Extract the [x, y] coordinate from the center of the cell holding the provided text.  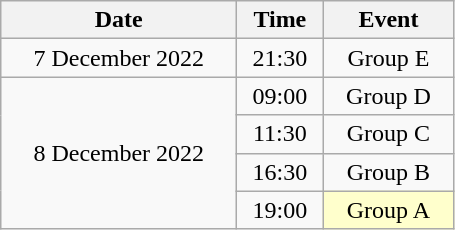
21:30 [280, 58]
7 December 2022 [119, 58]
Time [280, 20]
09:00 [280, 96]
Group B [388, 172]
19:00 [280, 210]
11:30 [280, 134]
Group E [388, 58]
Group D [388, 96]
Group A [388, 210]
Event [388, 20]
16:30 [280, 172]
Group C [388, 134]
Date [119, 20]
8 December 2022 [119, 153]
